Extract the (X, Y) coordinate from the center of the cell holding the provided text.  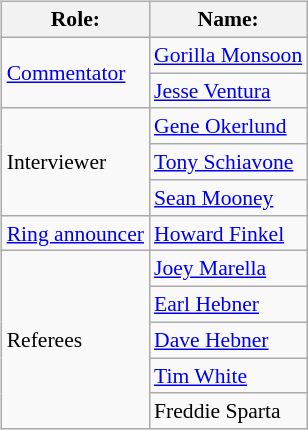
Tim White (228, 376)
Gorilla Monsoon (228, 55)
Role: (76, 20)
Earl Hebner (228, 305)
Sean Mooney (228, 198)
Jesse Ventura (228, 91)
Commentator (76, 72)
Interviewer (76, 162)
Freddie Sparta (228, 411)
Joey Marella (228, 269)
Howard Finkel (228, 233)
Gene Okerlund (228, 126)
Tony Schiavone (228, 162)
Name: (228, 20)
Referees (76, 340)
Dave Hebner (228, 340)
Ring announcer (76, 233)
